From the cell containing the given text, extract its center point as (x, y) coordinate. 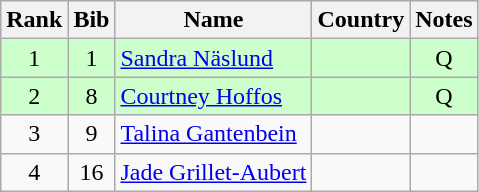
3 (34, 134)
2 (34, 96)
Courtney Hoffos (214, 96)
9 (92, 134)
Rank (34, 20)
16 (92, 172)
Talina Gantenbein (214, 134)
Bib (92, 20)
8 (92, 96)
Name (214, 20)
Country (361, 20)
Jade Grillet-Aubert (214, 172)
Notes (444, 20)
4 (34, 172)
Sandra Näslund (214, 58)
